Provide the (x, y) coordinate of the cell's center where the given text is located.  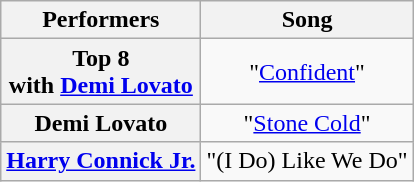
"Confident" (307, 72)
Demi Lovato (101, 123)
Performers (101, 20)
Harry Connick Jr. (101, 161)
"Stone Cold" (307, 123)
"(I Do) Like We Do" (307, 161)
Song (307, 20)
Top 8with Demi Lovato (101, 72)
